Output the (x, y) coordinate of the center of the cell containing the given text.  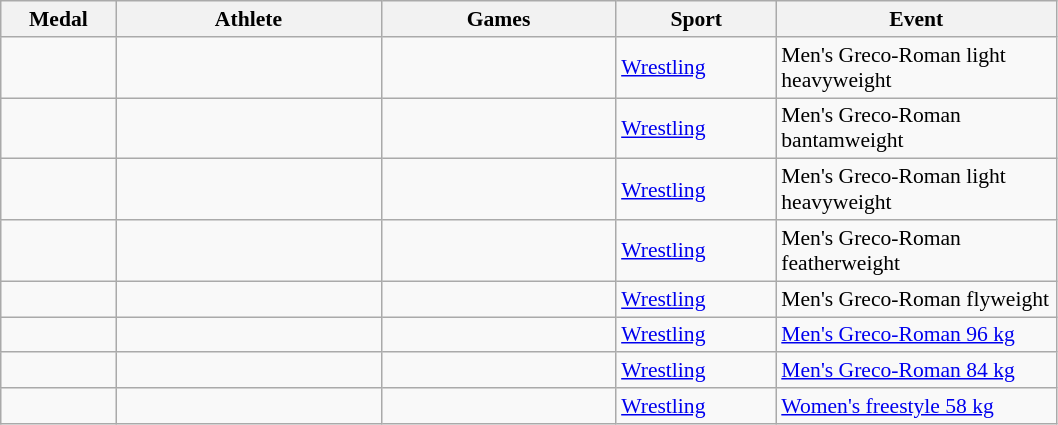
Men's Greco-Roman flyweight (916, 299)
Men's Greco-Roman bantamweight (916, 128)
Men's Greco-Roman featherweight (916, 250)
Medal (58, 19)
Sport (696, 19)
Men's Greco-Roman 96 kg (916, 335)
Athlete (248, 19)
Games (498, 19)
Men's Greco-Roman 84 kg (916, 371)
Event (916, 19)
Women's freestyle 58 kg (916, 406)
